Output the (X, Y) coordinate of the center of the cell containing the given text.  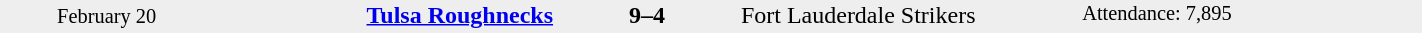
Fort Lauderdale Strikers (910, 15)
Tulsa Roughnecks (384, 15)
Attendance: 7,895 (1252, 16)
February 20 (106, 16)
9–4 (648, 15)
